Identify which cell holds the provided text, then report its (x, y) central coordinate. 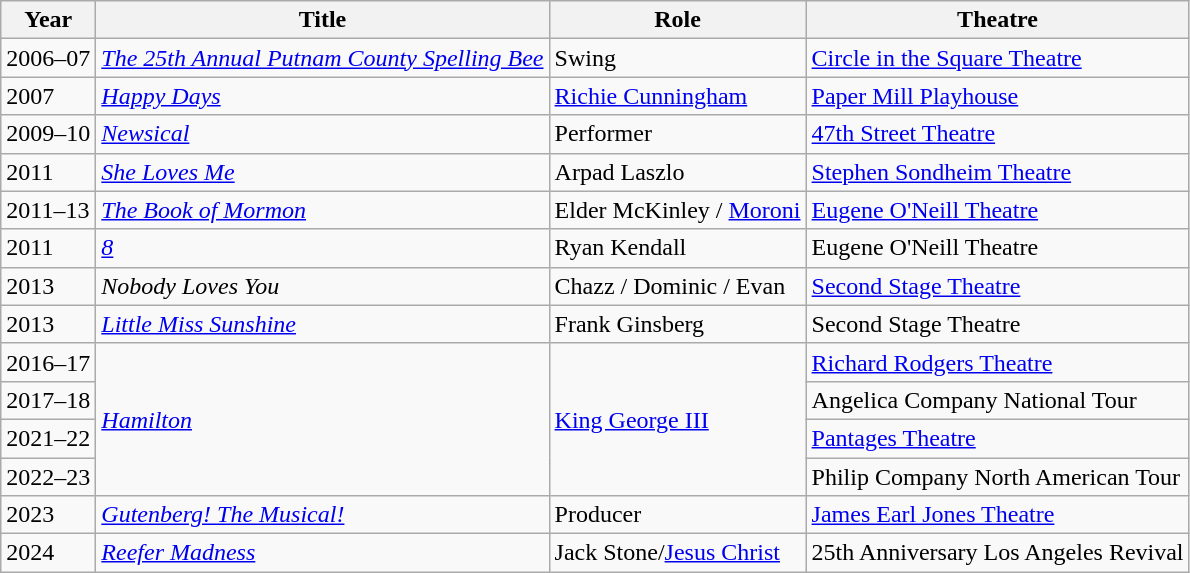
2022–23 (48, 477)
Little Miss Sunshine (322, 324)
Richard Rodgers Theatre (998, 362)
2009–10 (48, 134)
25th Anniversary Los Angeles Revival (998, 553)
Year (48, 20)
2016–17 (48, 362)
Jack Stone/Jesus Christ (678, 553)
Gutenberg! The Musical! (322, 515)
She Loves Me (322, 172)
Producer (678, 515)
2011–13 (48, 210)
Performer (678, 134)
Frank Ginsberg (678, 324)
Pantages Theatre (998, 438)
2017–18 (48, 400)
Role (678, 20)
Title (322, 20)
The Book of Mormon (322, 210)
Stephen Sondheim Theatre (998, 172)
Hamilton (322, 419)
2006–07 (48, 58)
Theatre (998, 20)
Nobody Loves You (322, 286)
Elder McKinley / Moroni (678, 210)
2007 (48, 96)
Arpad Laszlo (678, 172)
8 (322, 248)
2024 (48, 553)
2023 (48, 515)
Richie Cunningham (678, 96)
The 25th Annual Putnam County Spelling Bee (322, 58)
Happy Days (322, 96)
Angelica Company National Tour (998, 400)
Paper Mill Playhouse (998, 96)
2021–22 (48, 438)
Reefer Madness (322, 553)
47th Street Theatre (998, 134)
Circle in the Square Theatre (998, 58)
James Earl Jones Theatre (998, 515)
Newsical (322, 134)
King George III (678, 419)
Swing (678, 58)
Ryan Kendall (678, 248)
Chazz / Dominic / Evan (678, 286)
Philip Company North American Tour (998, 477)
